Extract the (X, Y) coordinate from the center of the cell holding the provided text.  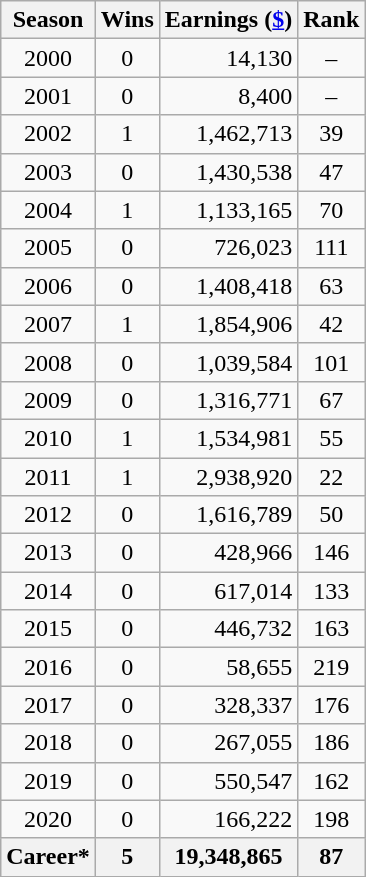
2016 (48, 667)
1,616,789 (228, 515)
146 (332, 553)
1,133,165 (228, 210)
1,039,584 (228, 362)
2013 (48, 553)
1,534,981 (228, 438)
Wins (127, 20)
2012 (48, 515)
55 (332, 438)
2014 (48, 591)
58,655 (228, 667)
5 (127, 857)
2017 (48, 705)
133 (332, 591)
2003 (48, 172)
39 (332, 134)
428,966 (228, 553)
2001 (48, 96)
70 (332, 210)
2007 (48, 324)
267,055 (228, 743)
14,130 (228, 58)
186 (332, 743)
162 (332, 781)
Career* (48, 857)
2015 (48, 629)
2020 (48, 819)
2009 (48, 400)
219 (332, 667)
198 (332, 819)
328,337 (228, 705)
446,732 (228, 629)
Rank (332, 20)
8,400 (228, 96)
2002 (48, 134)
1,408,418 (228, 286)
42 (332, 324)
2005 (48, 248)
19,348,865 (228, 857)
2019 (48, 781)
2006 (48, 286)
87 (332, 857)
2008 (48, 362)
50 (332, 515)
2018 (48, 743)
111 (332, 248)
163 (332, 629)
1,462,713 (228, 134)
22 (332, 477)
1,316,771 (228, 400)
63 (332, 286)
550,547 (228, 781)
47 (332, 172)
Season (48, 20)
1,854,906 (228, 324)
726,023 (228, 248)
67 (332, 400)
1,430,538 (228, 172)
617,014 (228, 591)
2,938,920 (228, 477)
Earnings ($) (228, 20)
166,222 (228, 819)
101 (332, 362)
2010 (48, 438)
2000 (48, 58)
2011 (48, 477)
2004 (48, 210)
176 (332, 705)
